Capture the cell that displays the provided text and extract its [X, Y] central coordinate. 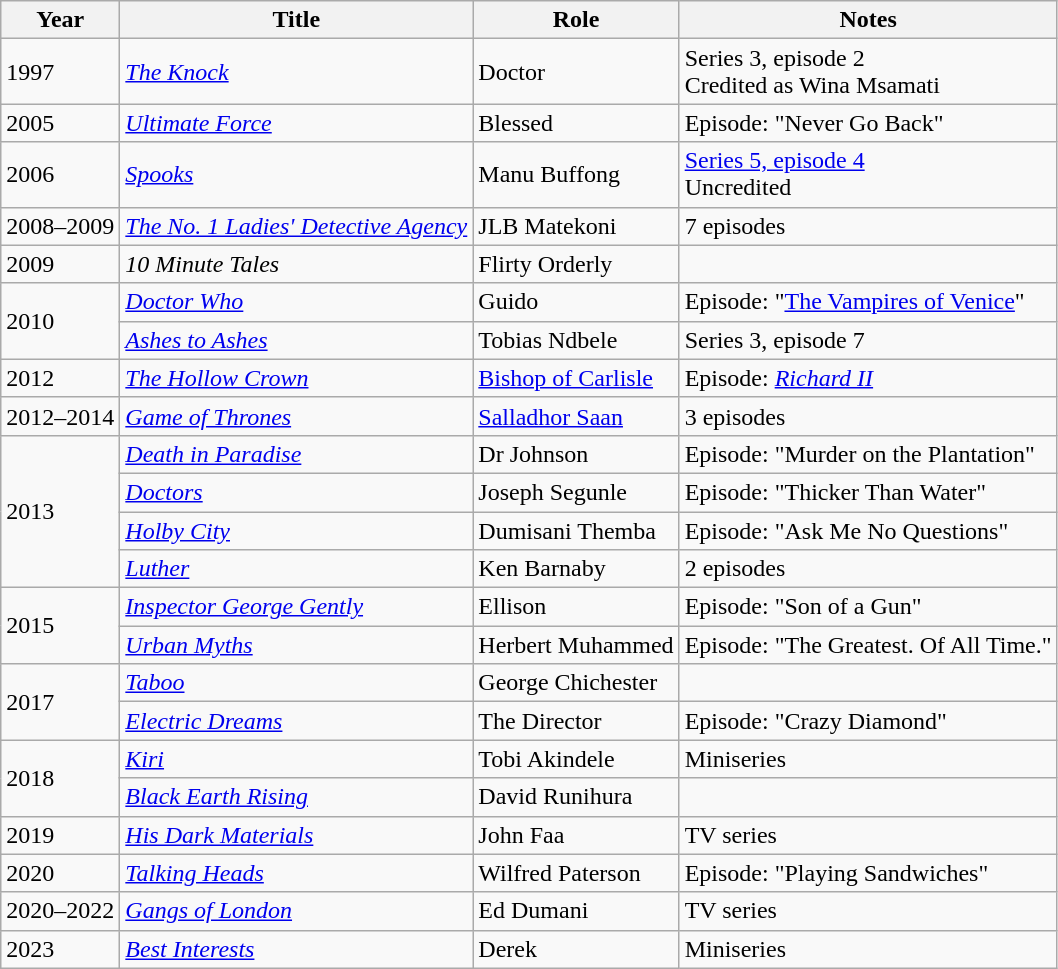
Blessed [576, 123]
Holby City [296, 531]
1997 [60, 72]
Series 3, episode 2Credited as Wina Msamati [868, 72]
Series 3, episode 7 [868, 340]
2020–2022 [60, 911]
Black Earth Rising [296, 797]
Gangs of London [296, 911]
Salladhor Saan [576, 416]
Bishop of Carlisle [576, 378]
2018 [60, 778]
2019 [60, 835]
2012–2014 [60, 416]
Flirty Orderly [576, 264]
His Dark Materials [296, 835]
Notes [868, 20]
Episode: "Ask Me No Questions" [868, 531]
Kiri [296, 759]
Episode: "The Vampires of Venice" [868, 302]
2013 [60, 511]
Luther [296, 569]
Episode: "Playing Sandwiches" [868, 873]
Herbert Muhammed [576, 645]
Game of Thrones [296, 416]
Manu Buffong [576, 174]
Doctor [576, 72]
2020 [60, 873]
Episode: "Murder on the Plantation" [868, 454]
Tobi Akindele [576, 759]
2023 [60, 949]
2010 [60, 321]
JLB Matekoni [576, 226]
Dumisani Themba [576, 531]
Episode: "Thicker Than Water" [868, 492]
7 episodes [868, 226]
2017 [60, 702]
Ed Dumani [576, 911]
3 episodes [868, 416]
Episode: "Crazy Diamond" [868, 721]
Ken Barnaby [576, 569]
Doctor Who [296, 302]
Tobias Ndbele [576, 340]
Episode: "Never Go Back" [868, 123]
2 episodes [868, 569]
John Faa [576, 835]
Episode: "The Greatest. Of All Time." [868, 645]
2009 [60, 264]
Doctors [296, 492]
Spooks [296, 174]
Title [296, 20]
Year [60, 20]
Episode: Richard II [868, 378]
Episode: "Son of a Gun" [868, 607]
Urban Myths [296, 645]
David Runihura [576, 797]
2012 [60, 378]
Role [576, 20]
Ellison [576, 607]
George Chichester [576, 683]
2008–2009 [60, 226]
2006 [60, 174]
Taboo [296, 683]
Talking Heads [296, 873]
Derek [576, 949]
Ashes to Ashes [296, 340]
Inspector George Gently [296, 607]
Wilfred Paterson [576, 873]
2015 [60, 626]
The Knock [296, 72]
Series 5, episode 4Uncredited [868, 174]
The No. 1 Ladies' Detective Agency [296, 226]
Guido [576, 302]
Death in Paradise [296, 454]
Best Interests [296, 949]
Ultimate Force [296, 123]
10 Minute Tales [296, 264]
The Director [576, 721]
Joseph Segunle [576, 492]
Electric Dreams [296, 721]
2005 [60, 123]
The Hollow Crown [296, 378]
Dr Johnson [576, 454]
